Detect which cell encompasses the target text, then output its [x, y] center coordinate. 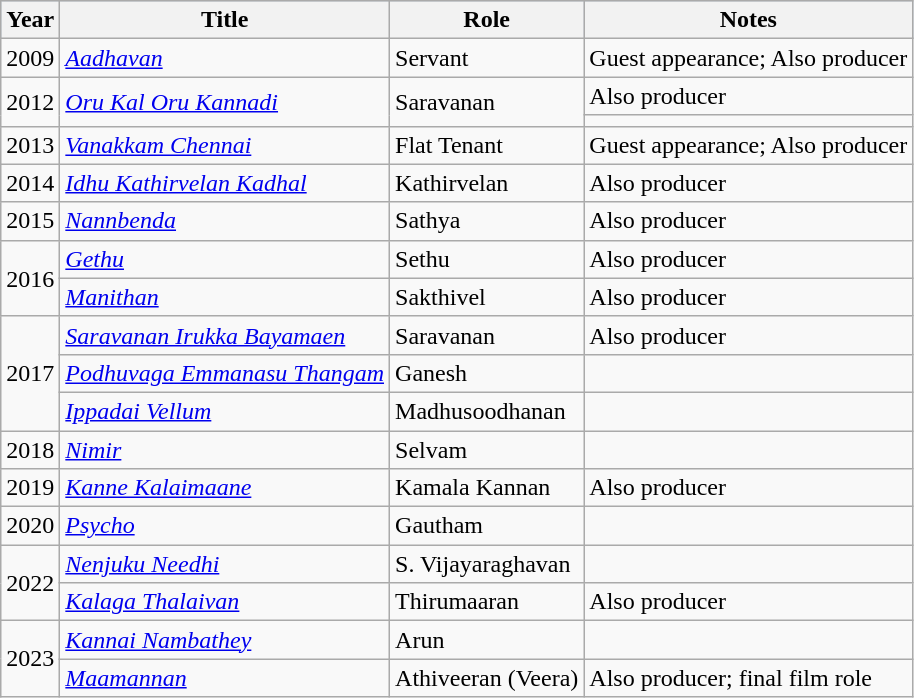
Sakthivel [487, 297]
Also producer; final film role [748, 678]
Ganesh [487, 373]
2023 [30, 659]
2009 [30, 58]
Gautham [487, 526]
Kathirvelan [487, 183]
2016 [30, 278]
Madhusoodhanan [487, 411]
2012 [30, 102]
2015 [30, 221]
2017 [30, 373]
Thirumaaran [487, 602]
Selvam [487, 449]
Sethu [487, 259]
Idhu Kathirvelan Kadhal [225, 183]
Notes [748, 20]
Sathya [487, 221]
Gethu [225, 259]
Kamala Kannan [487, 488]
2018 [30, 449]
Nannbenda [225, 221]
2022 [30, 583]
Servant [487, 58]
Saravanan Irukka Bayamaen [225, 335]
Psycho [225, 526]
Athiveeran (Veera) [487, 678]
2014 [30, 183]
Nenjuku Needhi [225, 564]
Kalaga Thalaivan [225, 602]
Oru Kal Oru Kannadi [225, 102]
Kanne Kalaimaane [225, 488]
2019 [30, 488]
Arun [487, 640]
Kannai Nambathey [225, 640]
Ippadai Vellum [225, 411]
Role [487, 20]
S. Vijayaraghavan [487, 564]
Maamannan [225, 678]
Vanakkam Chennai [225, 145]
2013 [30, 145]
Title [225, 20]
Aadhavan [225, 58]
Year [30, 20]
Manithan [225, 297]
2020 [30, 526]
Flat Tenant [487, 145]
Podhuvaga Emmanasu Thangam [225, 373]
Nimir [225, 449]
